Scan for the cell matching the given text and deliver its [X, Y] coordinate at center. 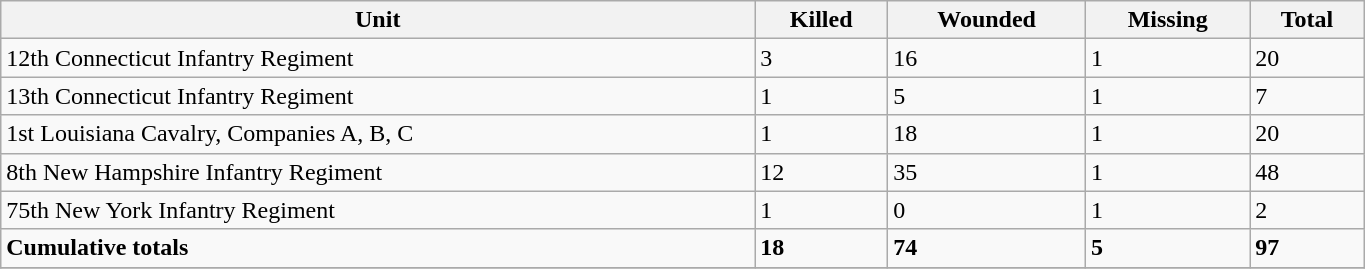
1st Louisiana Cavalry, Companies A, B, C [378, 134]
Unit [378, 20]
Wounded [987, 20]
74 [987, 248]
Cumulative totals [378, 248]
7 [1308, 96]
3 [822, 58]
Killed [822, 20]
35 [987, 172]
Missing [1168, 20]
16 [987, 58]
12 [822, 172]
0 [987, 210]
97 [1308, 248]
8th New Hampshire Infantry Regiment [378, 172]
Total [1308, 20]
48 [1308, 172]
13th Connecticut Infantry Regiment [378, 96]
75th New York Infantry Regiment [378, 210]
12th Connecticut Infantry Regiment [378, 58]
2 [1308, 210]
